Find where the given text appears and provide that cell's center as (X, Y) coordinate. 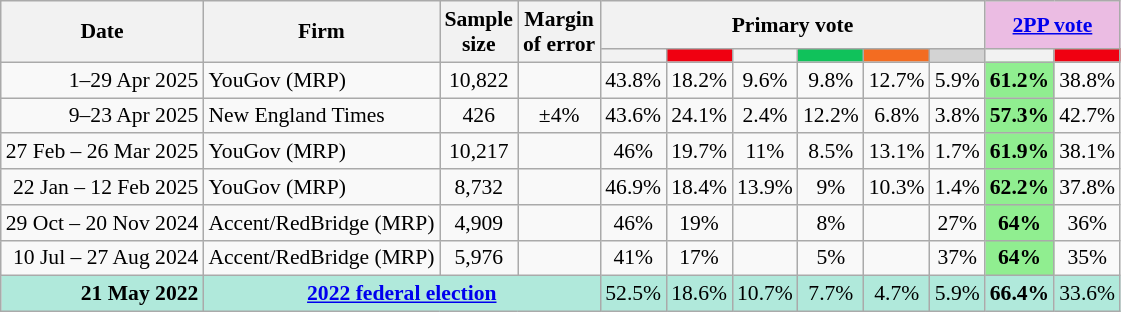
7.7% (831, 294)
5,976 (479, 258)
±4% (559, 116)
2PP vote (1052, 25)
1–29 Apr 2025 (102, 80)
22 Jan – 12 Feb 2025 (102, 187)
61.9% (1020, 152)
5% (831, 258)
37% (958, 258)
66.4% (1020, 294)
10.3% (897, 187)
6.8% (897, 116)
1.7% (958, 152)
13.9% (765, 187)
24.1% (699, 116)
52.5% (633, 294)
12.2% (831, 116)
11% (765, 152)
2022 federal election (402, 294)
18.2% (699, 80)
4.7% (897, 294)
9.6% (765, 80)
43.8% (633, 80)
18.4% (699, 187)
10.7% (765, 294)
9% (831, 187)
35% (1087, 258)
10 Jul – 27 Aug 2024 (102, 258)
8,732 (479, 187)
62.2% (1020, 187)
New England Times (321, 116)
9–23 Apr 2025 (102, 116)
8% (831, 223)
426 (479, 116)
27% (958, 223)
12.7% (897, 80)
9.8% (831, 80)
2.4% (765, 116)
4,909 (479, 223)
38.8% (1087, 80)
Marginof error (559, 32)
21 May 2022 (102, 294)
43.6% (633, 116)
10,217 (479, 152)
19.7% (699, 152)
17% (699, 258)
10,822 (479, 80)
38.1% (1087, 152)
27 Feb – 26 Mar 2025 (102, 152)
37.8% (1087, 187)
42.7% (1087, 116)
Samplesize (479, 32)
46.9% (633, 187)
Date (102, 32)
57.3% (1020, 116)
19% (699, 223)
13.1% (897, 152)
1.4% (958, 187)
33.6% (1087, 294)
36% (1087, 223)
18.6% (699, 294)
41% (633, 258)
Primary vote (792, 25)
3.8% (958, 116)
61.2% (1020, 80)
8.5% (831, 152)
Firm (321, 32)
29 Oct – 20 Nov 2024 (102, 223)
